Extract the (x, y) coordinate from the center of the cell holding the provided text.  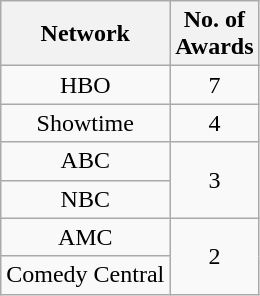
AMC (86, 237)
Network (86, 34)
Showtime (86, 123)
ABC (86, 161)
No. ofAwards (214, 34)
2 (214, 256)
HBO (86, 85)
Comedy Central (86, 275)
NBC (86, 199)
4 (214, 123)
3 (214, 180)
7 (214, 85)
